Capture the cell that displays the provided text and extract its [x, y] central coordinate. 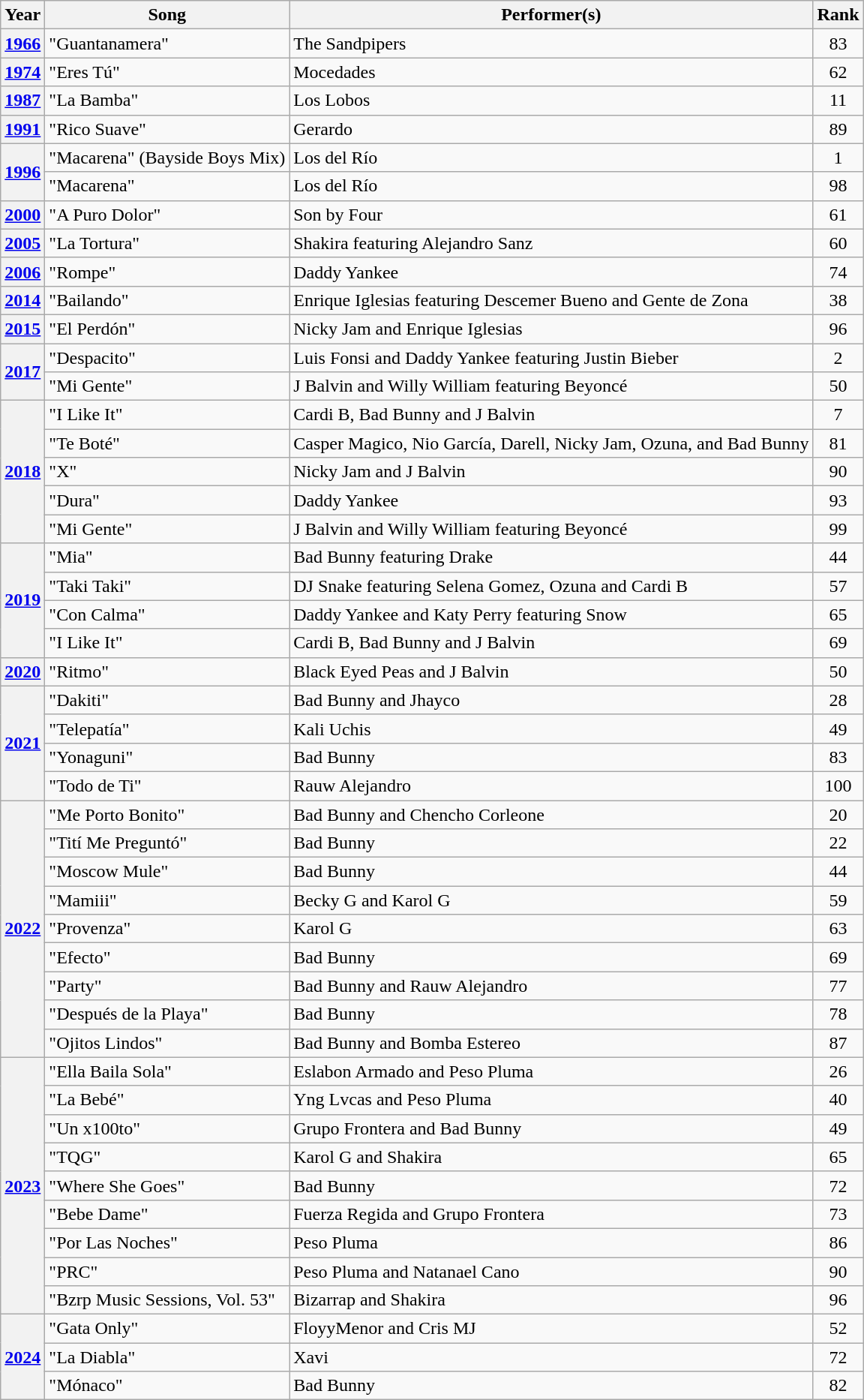
The Sandpipers [551, 44]
Gerardo [551, 129]
Xavi [551, 1357]
26 [838, 1071]
73 [838, 1214]
1991 [22, 129]
"Telepatía" [167, 729]
"Gata Only" [167, 1329]
"Mia" [167, 557]
Grupo Frontera and Bad Bunny [551, 1128]
Bad Bunny and Chencho Corleone [551, 814]
"Macarena" (Bayside Boys Mix) [167, 158]
Performer(s) [551, 15]
Bad Bunny and Bomba Estereo [551, 1043]
Black Eyed Peas and J Balvin [551, 671]
11 [838, 101]
"Despacito" [167, 358]
77 [838, 986]
"La Bamba" [167, 101]
"TQG" [167, 1157]
1987 [22, 101]
1974 [22, 72]
82 [838, 1386]
"Party" [167, 986]
"Mónaco" [167, 1386]
Yng Lvcas and Peso Pluma [551, 1100]
2019 [22, 600]
Kali Uchis [551, 729]
FloyyMenor and Cris MJ [551, 1329]
"Un x100to" [167, 1128]
2023 [22, 1185]
"Rico Suave" [167, 129]
74 [838, 272]
2018 [22, 472]
57 [838, 586]
Nicky Jam and J Balvin [551, 472]
1966 [22, 44]
Song [167, 15]
"La Tortura" [167, 243]
"Where She Goes" [167, 1185]
"Ritmo" [167, 671]
2024 [22, 1357]
40 [838, 1100]
"Ojitos Lindos" [167, 1043]
"Macarena" [167, 186]
"El Perdón" [167, 329]
Karol G [551, 929]
2005 [22, 243]
28 [838, 700]
Peso Pluma [551, 1242]
"Moscow Mule" [167, 872]
"La Bebé" [167, 1100]
93 [838, 500]
"Taki Taki" [167, 586]
87 [838, 1043]
Mocedades [551, 72]
20 [838, 814]
"A Puro Dolor" [167, 215]
"Yonaguni" [167, 757]
"Efecto" [167, 957]
2015 [22, 329]
60 [838, 243]
Rauw Alejandro [551, 786]
Bad Bunny and Jhayco [551, 700]
"Guantanamera" [167, 44]
Rank [838, 15]
2 [838, 358]
DJ Snake featuring Selena Gomez, Ozuna and Cardi B [551, 586]
2017 [22, 372]
"Después de la Playa" [167, 1014]
52 [838, 1329]
2000 [22, 215]
Peso Pluma and Natanael Cano [551, 1272]
"Mamiii" [167, 900]
2020 [22, 671]
"Bailando" [167, 300]
Nicky Jam and Enrique Iglesias [551, 329]
1996 [22, 172]
"Te Boté" [167, 443]
22 [838, 843]
99 [838, 529]
Karol G and Shakira [551, 1157]
"Con Calma" [167, 614]
81 [838, 443]
Bizarrap and Shakira [551, 1300]
"Dura" [167, 500]
59 [838, 900]
"Bebe Dame" [167, 1214]
1 [838, 158]
Bad Bunny and Rauw Alejandro [551, 986]
Enrique Iglesias featuring Descemer Bueno and Gente de Zona [551, 300]
"Rompe" [167, 272]
Becky G and Karol G [551, 900]
2022 [22, 929]
"X" [167, 472]
62 [838, 72]
Casper Magico, Nio García, Darell, Nicky Jam, Ozuna, and Bad Bunny [551, 443]
7 [838, 415]
"Provenza" [167, 929]
38 [838, 300]
2014 [22, 300]
Fuerza Regida and Grupo Frontera [551, 1214]
"Eres Tú" [167, 72]
98 [838, 186]
2021 [22, 743]
Year [22, 15]
63 [838, 929]
"Dakiti" [167, 700]
Luis Fonsi and Daddy Yankee featuring Justin Bieber [551, 358]
"Tití Me Preguntó" [167, 843]
Son by Four [551, 215]
2006 [22, 272]
Los Lobos [551, 101]
Bad Bunny featuring Drake [551, 557]
"Bzrp Music Sessions, Vol. 53" [167, 1300]
"Por Las Noches" [167, 1242]
61 [838, 215]
"La Diabla" [167, 1357]
"PRC" [167, 1272]
78 [838, 1014]
100 [838, 786]
"Me Porto Bonito" [167, 814]
86 [838, 1242]
Eslabon Armado and Peso Pluma [551, 1071]
89 [838, 129]
"Todo de Ti" [167, 786]
"Ella Baila Sola" [167, 1071]
Shakira featuring Alejandro Sanz [551, 243]
Daddy Yankee and Katy Perry featuring Snow [551, 614]
